Determine the (x, y) coordinate at the center of the cell enclosing the given text.  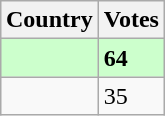
35 (131, 96)
64 (131, 58)
Votes (131, 20)
Country (49, 20)
